Search for the cell housing the specified text and yield its [X, Y] center coordinate. 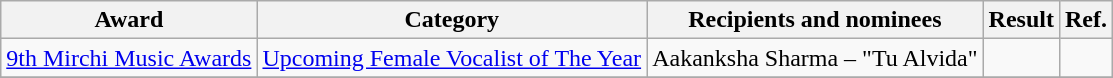
9th Mirchi Music Awards [129, 58]
Category [452, 20]
Upcoming Female Vocalist of The Year [452, 58]
Aakanksha Sharma – "Tu Alvida" [815, 58]
Award [129, 20]
Ref. [1086, 20]
Recipients and nominees [815, 20]
Result [1021, 20]
